Output the (X, Y) coordinate of the center of the cell containing the given text.  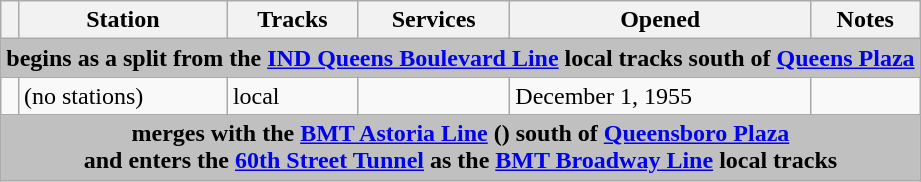
merges with the BMT Astoria Line () south of Queensboro Plazaand enters the 60th Street Tunnel as the BMT Broadway Line local tracks (460, 148)
December 1, 1955 (660, 96)
Opened (660, 20)
Notes (865, 20)
local (292, 96)
(no stations) (122, 96)
Services (434, 20)
begins as a split from the IND Queens Boulevard Line local tracks south of Queens Plaza (460, 58)
Station (122, 20)
Tracks (292, 20)
